Provide the (x, y) coordinate of the cell's center where the given text is located.  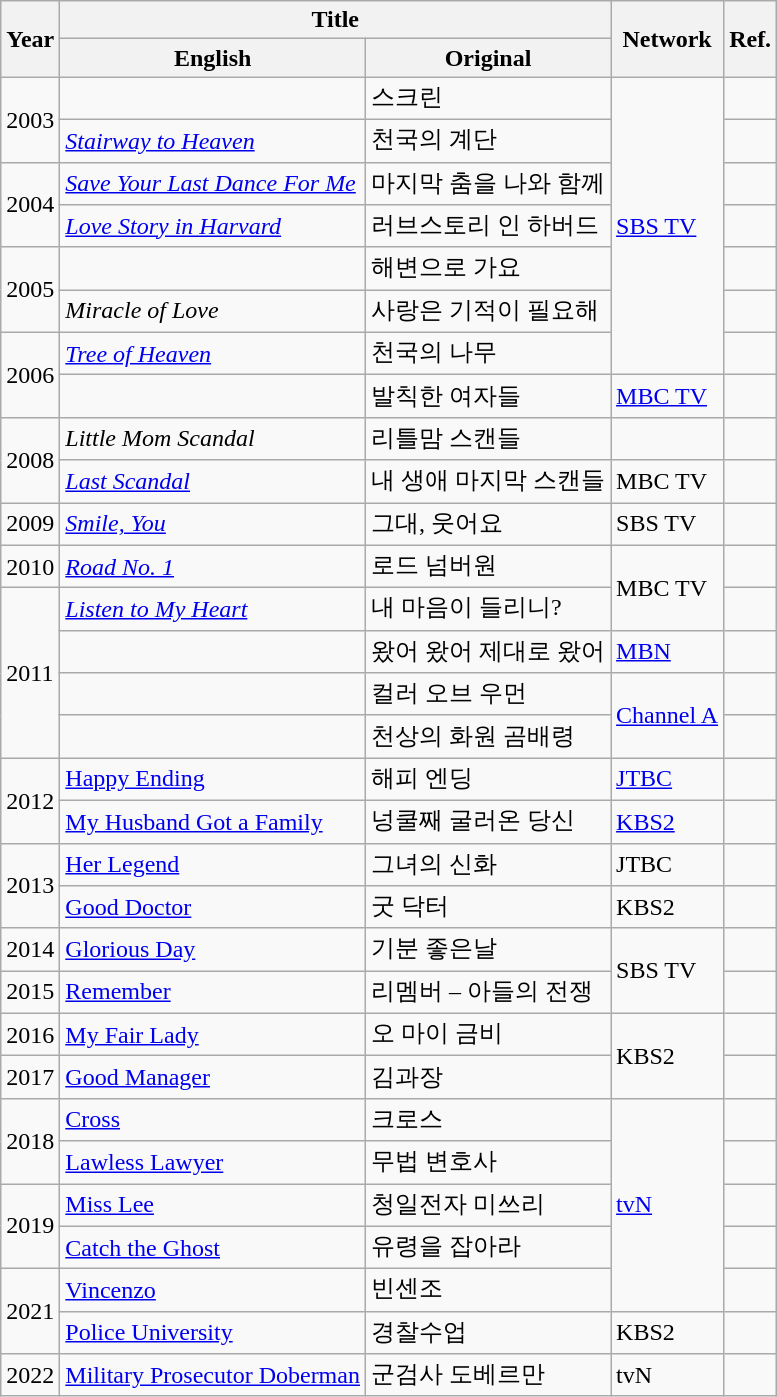
Tree of Heaven (213, 354)
My Husband Got a Family (213, 822)
2011 (30, 673)
무법 변호사 (488, 1162)
MBN (668, 652)
Year (30, 39)
Network (668, 39)
Police University (213, 1332)
Listen to My Heart (213, 610)
천국의 계단 (488, 140)
Channel A (668, 716)
해피 엔딩 (488, 780)
러브스토리 인 하버드 (488, 226)
Vincenzo (213, 1290)
Good Manager (213, 1078)
My Fair Lady (213, 1034)
Stairway to Heaven (213, 140)
마지막 춤을 나와 함께 (488, 184)
Catch the Ghost (213, 1248)
2009 (30, 524)
Title (336, 20)
2013 (30, 886)
발칙한 여자들 (488, 396)
왔어 왔어 제대로 왔어 (488, 652)
Ref. (750, 39)
Little Mom Scandal (213, 438)
리멤버 – 아들의 전쟁 (488, 992)
2010 (30, 566)
2016 (30, 1034)
Miss Lee (213, 1206)
사랑은 기적이 필요해 (488, 312)
2008 (30, 460)
Road No. 1 (213, 566)
유령을 잡아라 (488, 1248)
넝쿨째 굴러온 당신 (488, 822)
2014 (30, 950)
군검사 도베르만 (488, 1376)
Military Prosecutor Doberman (213, 1376)
2017 (30, 1078)
2022 (30, 1376)
오 마이 금비 (488, 1034)
2018 (30, 1140)
컬러 오브 우먼 (488, 694)
굿 닥터 (488, 908)
Original (488, 58)
Remember (213, 992)
2015 (30, 992)
2021 (30, 1312)
Smile, You (213, 524)
천국의 나무 (488, 354)
Her Legend (213, 864)
2006 (30, 374)
김과장 (488, 1078)
빈센조 (488, 1290)
그대, 웃어요 (488, 524)
로드 넘버원 (488, 566)
Happy Ending (213, 780)
경찰수업 (488, 1332)
2019 (30, 1226)
내 마음이 들리니? (488, 610)
그녀의 신화 (488, 864)
Save Your Last Dance For Me (213, 184)
Love Story in Harvard (213, 226)
크로스 (488, 1120)
청일전자 미쓰리 (488, 1206)
Cross (213, 1120)
English (213, 58)
Miracle of Love (213, 312)
기분 좋은날 (488, 950)
스크린 (488, 98)
리틀맘 스캔들 (488, 438)
2012 (30, 800)
2005 (30, 290)
Last Scandal (213, 482)
해변으로 가요 (488, 268)
2004 (30, 204)
천상의 화원 곰배령 (488, 736)
Glorious Day (213, 950)
Lawless Lawyer (213, 1162)
2003 (30, 120)
내 생애 마지막 스캔들 (488, 482)
Good Doctor (213, 908)
